Detect which cell encompasses the target text, then output its [X, Y] center coordinate. 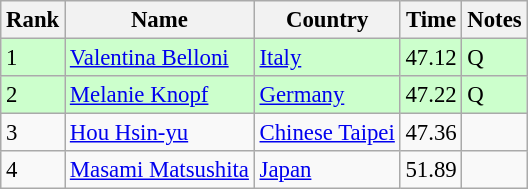
3 [33, 133]
Country [327, 20]
2 [33, 95]
4 [33, 170]
47.22 [431, 95]
Masami Matsushita [160, 170]
Japan [327, 170]
Notes [494, 20]
Melanie Knopf [160, 95]
Time [431, 20]
Chinese Taipei [327, 133]
Valentina Belloni [160, 58]
1 [33, 58]
Hou Hsin-yu [160, 133]
51.89 [431, 170]
Germany [327, 95]
Rank [33, 20]
Italy [327, 58]
47.12 [431, 58]
Name [160, 20]
47.36 [431, 133]
